Search for the cell housing the specified text and yield its [x, y] center coordinate. 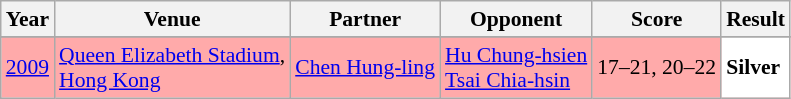
Year [28, 19]
Opponent [516, 19]
17–21, 20–22 [656, 68]
Partner [365, 19]
Result [756, 19]
Chen Hung-ling [365, 68]
Silver [756, 68]
Venue [172, 19]
Score [656, 19]
Hu Chung-hsien Tsai Chia-hsin [516, 68]
Queen Elizabeth Stadium,Hong Kong [172, 68]
2009 [28, 68]
